Search for the cell housing the specified text and yield its [X, Y] center coordinate. 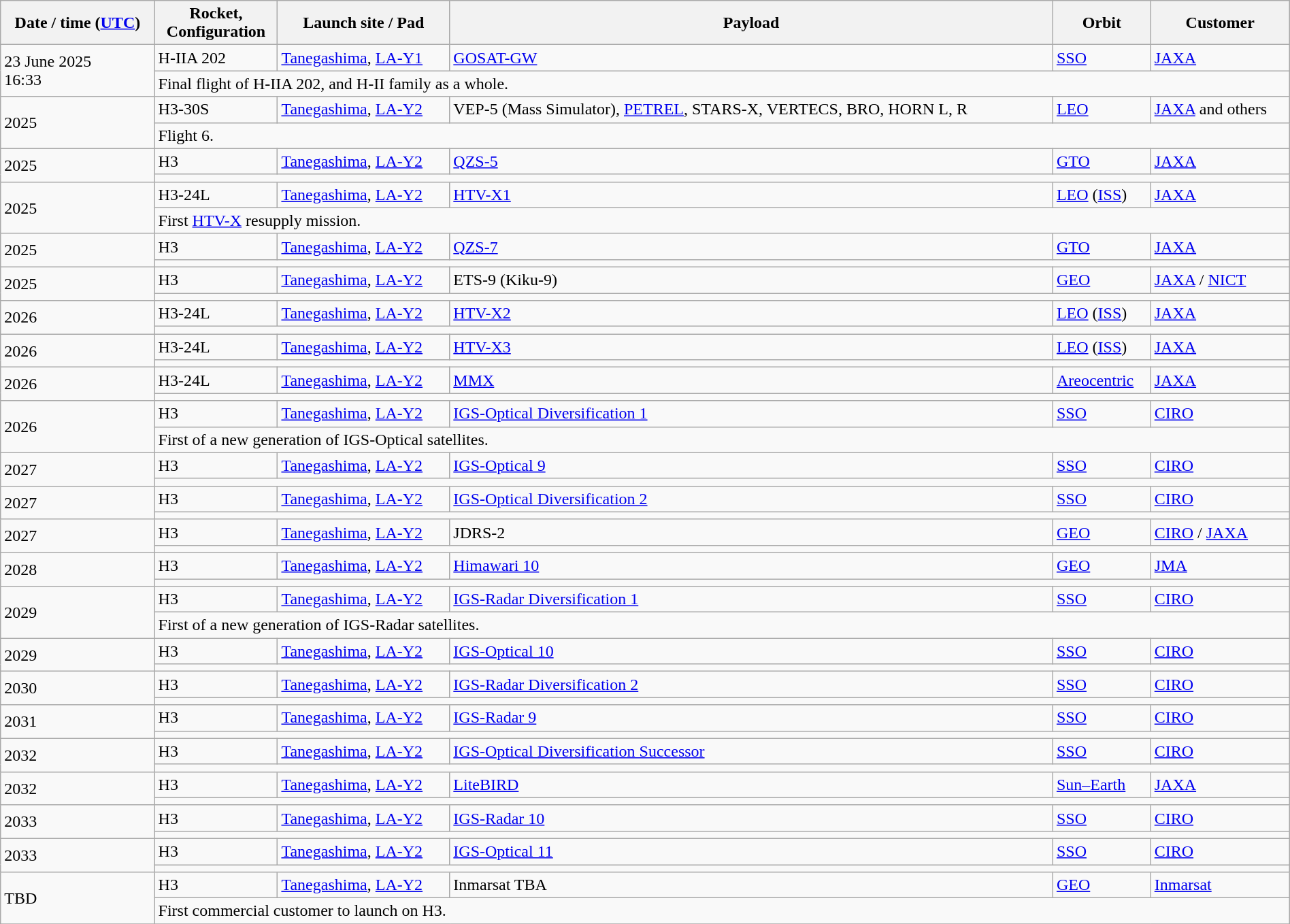
ETS-9 (Kiku-9) [751, 280]
23 June 202516:33 [78, 71]
Launch site / Pad [363, 23]
Areocentric [1102, 380]
2030 [78, 689]
IGS-Radar Diversification 2 [751, 684]
Final flight of H-IIA 202, and H-II family as a whole. [722, 84]
Payload [751, 23]
Inmarsat [1220, 885]
CIRO / JAXA [1220, 532]
VEP-5 (Mass Simulator), PETREL, STARS-X, VERTECS, BRO, HORN L, R [751, 110]
MMX [751, 380]
Orbit [1102, 23]
LiteBIRD [751, 785]
2031 [78, 721]
GOSAT-GW [751, 58]
JAXA and others [1220, 110]
First of a new generation of IGS-Radar satellites. [722, 625]
IGS-Radar Diversification 1 [751, 599]
LEO [1102, 110]
Himawari 10 [751, 565]
IGS-Optical 10 [751, 651]
QZS-7 [751, 246]
Flight 6. [722, 135]
JAXA / NICT [1220, 280]
Inmarsat TBA [751, 885]
IGS-Radar 9 [751, 718]
QZS-5 [751, 161]
JMA [1220, 565]
Customer [1220, 23]
Date / time (UTC) [78, 23]
Tanegashima, LA-Y1 [363, 58]
First commercial customer to launch on H3. [722, 911]
IGS-Optical Diversification 2 [751, 499]
IGS-Radar 10 [751, 818]
HTV-X2 [751, 314]
Rocket,Configuration [216, 23]
IGS-Optical Diversification Successor [751, 751]
TBD [78, 898]
JDRS-2 [751, 532]
H3-30S [216, 110]
HTV-X3 [751, 347]
Sun–Earth [1102, 785]
First of a new generation of IGS-Optical satellites. [722, 440]
IGS-Optical 9 [751, 465]
HTV-X1 [751, 195]
First HTV-X resupply mission. [722, 220]
IGS-Optical Diversification 1 [751, 414]
IGS-Optical 11 [751, 851]
H-IIA 202 [216, 58]
2028 [78, 569]
